Pinpoint the cell where the given text exists, returning its (X, Y) midpoint coordinate. 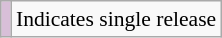
Indicates single release (116, 19)
